Search for the cell housing the specified text and yield its (x, y) center coordinate. 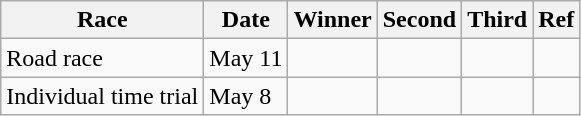
Individual time trial (102, 96)
Winner (332, 20)
Race (102, 20)
Third (498, 20)
May 11 (246, 58)
Ref (556, 20)
Date (246, 20)
Road race (102, 58)
Second (419, 20)
May 8 (246, 96)
